Find where the given text appears and provide that cell's center as (X, Y) coordinate. 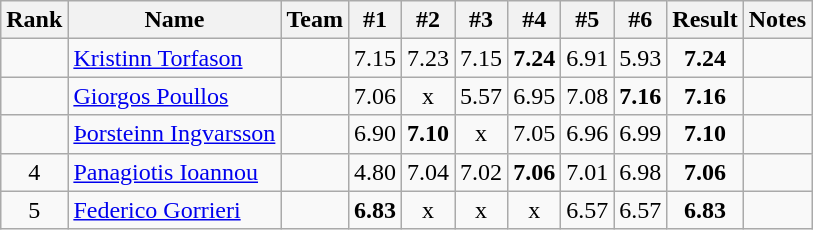
5.93 (640, 58)
6.96 (588, 134)
Team (315, 20)
Giorgos Poullos (174, 96)
6.95 (534, 96)
4.80 (374, 172)
#3 (482, 20)
Rank (34, 20)
7.23 (428, 58)
#6 (640, 20)
Þorsteinn Ingvarsson (174, 134)
5.57 (482, 96)
Kristinn Torfason (174, 58)
4 (34, 172)
Name (174, 20)
Panagiotis Ioannou (174, 172)
6.98 (640, 172)
5 (34, 210)
Notes (777, 20)
#5 (588, 20)
7.08 (588, 96)
#1 (374, 20)
7.02 (482, 172)
#2 (428, 20)
7.04 (428, 172)
6.90 (374, 134)
Result (705, 20)
7.05 (534, 134)
#4 (534, 20)
6.99 (640, 134)
7.01 (588, 172)
6.91 (588, 58)
Federico Gorrieri (174, 210)
